Locate the cell with the specified text and output its (x, y) center coordinate. 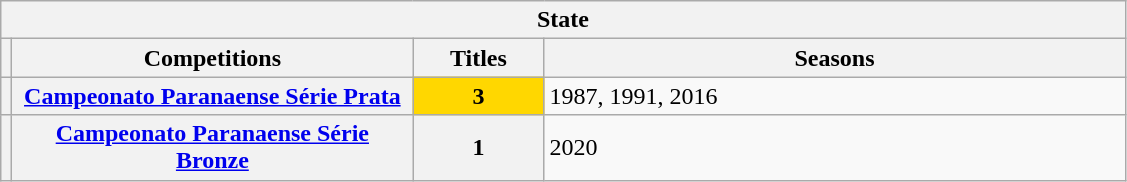
1 (478, 148)
Titles (478, 58)
Competitions (212, 58)
Campeonato Paranaense Série Bronze (212, 148)
2020 (834, 148)
State (563, 20)
Seasons (834, 58)
1987, 1991, 2016 (834, 96)
Campeonato Paranaense Série Prata (212, 96)
3 (478, 96)
